From the cell containing the given text, extract its center point as [x, y] coordinate. 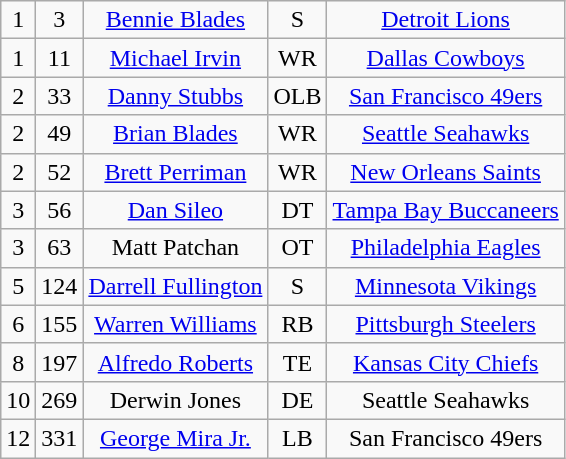
Pittsburgh Steelers [446, 324]
LB [298, 438]
Bennie Blades [176, 20]
Tampa Bay Buccaneers [446, 210]
OT [298, 248]
269 [60, 400]
10 [18, 400]
Warren Williams [176, 324]
OLB [298, 96]
Danny Stubbs [176, 96]
Brian Blades [176, 134]
155 [60, 324]
63 [60, 248]
Matt Patchan [176, 248]
197 [60, 362]
56 [60, 210]
33 [60, 96]
Derwin Jones [176, 400]
Kansas City Chiefs [446, 362]
52 [60, 172]
RB [298, 324]
124 [60, 286]
George Mira Jr. [176, 438]
11 [60, 58]
New Orleans Saints [446, 172]
49 [60, 134]
Minnesota Vikings [446, 286]
TE [298, 362]
Detroit Lions [446, 20]
Alfredo Roberts [176, 362]
Brett Perriman [176, 172]
Dan Sileo [176, 210]
Michael Irvin [176, 58]
12 [18, 438]
6 [18, 324]
Philadelphia Eagles [446, 248]
Dallas Cowboys [446, 58]
DT [298, 210]
8 [18, 362]
331 [60, 438]
Darrell Fullington [176, 286]
DE [298, 400]
5 [18, 286]
